Return the [x, y] coordinate for the center point of the cell that contains the specified text.  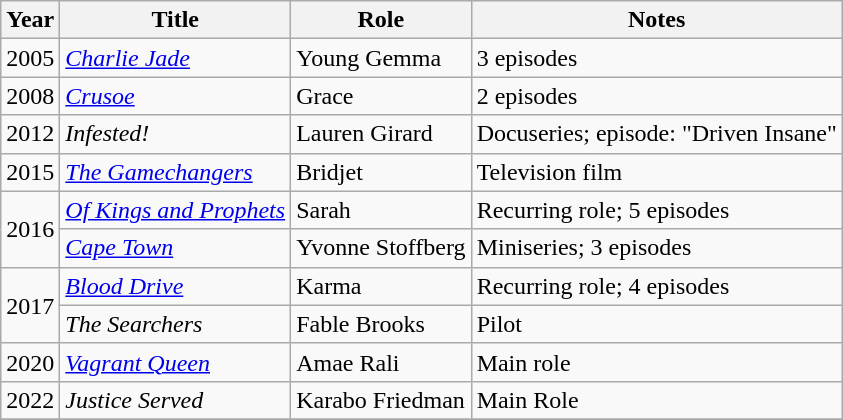
Main Role [656, 400]
2016 [30, 229]
Crusoe [176, 96]
Young Gemma [381, 58]
Infested! [176, 134]
Fable Brooks [381, 324]
Docuseries; episode: "Driven Insane" [656, 134]
Lauren Girard [381, 134]
Of Kings and Prophets [176, 210]
2017 [30, 305]
2005 [30, 58]
Pilot [656, 324]
2008 [30, 96]
The Searchers [176, 324]
Notes [656, 20]
2022 [30, 400]
The Gamechangers [176, 172]
Cape Town [176, 248]
2015 [30, 172]
Television film [656, 172]
Justice Served [176, 400]
2 episodes [656, 96]
2020 [30, 362]
Vagrant Queen [176, 362]
Main role [656, 362]
Recurring role; 4 episodes [656, 286]
Yvonne Stoffberg [381, 248]
Bridjet [381, 172]
Sarah [381, 210]
Grace [381, 96]
Amae Rali [381, 362]
2012 [30, 134]
Year [30, 20]
Karabo Friedman [381, 400]
Recurring role; 5 episodes [656, 210]
3 episodes [656, 58]
Title [176, 20]
Miniseries; 3 episodes [656, 248]
Role [381, 20]
Blood Drive [176, 286]
Karma [381, 286]
Charlie Jade [176, 58]
